Return the [x, y] coordinate for the center point of the cell that contains the specified text.  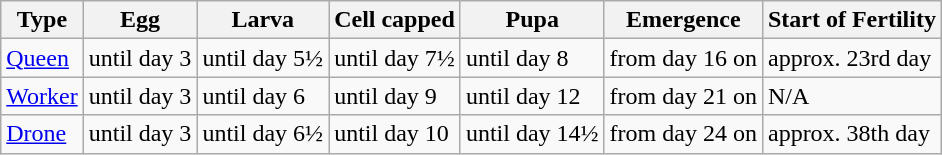
approx. 23rd day [852, 58]
Worker [42, 96]
until day 5½ [263, 58]
until day 12 [532, 96]
N/A [852, 96]
until day 6 [263, 96]
Emergence [683, 20]
Pupa [532, 20]
from day 21 on [683, 96]
Start of Fertility [852, 20]
Drone [42, 134]
until day 6½ [263, 134]
until day 8 [532, 58]
Larva [263, 20]
approx. 38th day [852, 134]
from day 16 on [683, 58]
until day 9 [395, 96]
from day 24 on [683, 134]
Type [42, 20]
until day 7½ [395, 58]
until day 14½ [532, 134]
until day 10 [395, 134]
Queen [42, 58]
Cell capped [395, 20]
Egg [140, 20]
